Identify which cell holds the provided text, then report its [x, y] central coordinate. 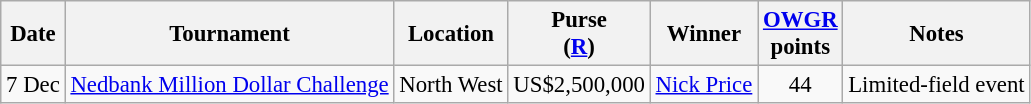
Purse(R) [579, 34]
OWGRpoints [800, 34]
44 [800, 85]
Date [33, 34]
Nick Price [704, 85]
Location [451, 34]
Winner [704, 34]
Tournament [230, 34]
US$2,500,000 [579, 85]
Notes [936, 34]
Limited-field event [936, 85]
North West [451, 85]
7 Dec [33, 85]
Nedbank Million Dollar Challenge [230, 85]
